Locate the cell with the specified text and output its (X, Y) center coordinate. 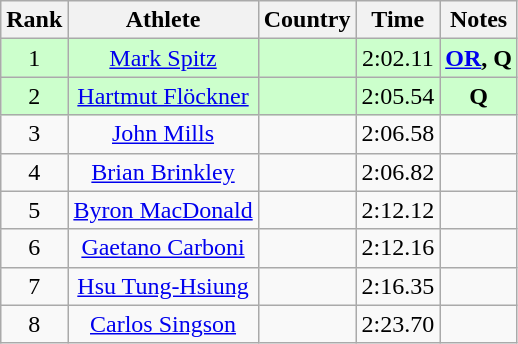
1 (34, 58)
2 (34, 96)
Notes (479, 20)
Carlos Singson (163, 324)
6 (34, 248)
Rank (34, 20)
7 (34, 286)
Time (398, 20)
Hartmut Flöckner (163, 96)
2:12.16 (398, 248)
Hsu Tung-Hsiung (163, 286)
2:23.70 (398, 324)
2:06.82 (398, 172)
Athlete (163, 20)
Mark Spitz (163, 58)
Byron MacDonald (163, 210)
2:05.54 (398, 96)
3 (34, 134)
8 (34, 324)
4 (34, 172)
2:06.58 (398, 134)
2:12.12 (398, 210)
OR, Q (479, 58)
Country (307, 20)
2:16.35 (398, 286)
Brian Brinkley (163, 172)
John Mills (163, 134)
Q (479, 96)
5 (34, 210)
Gaetano Carboni (163, 248)
2:02.11 (398, 58)
